Locate the cell with the specified text and output its (X, Y) center coordinate. 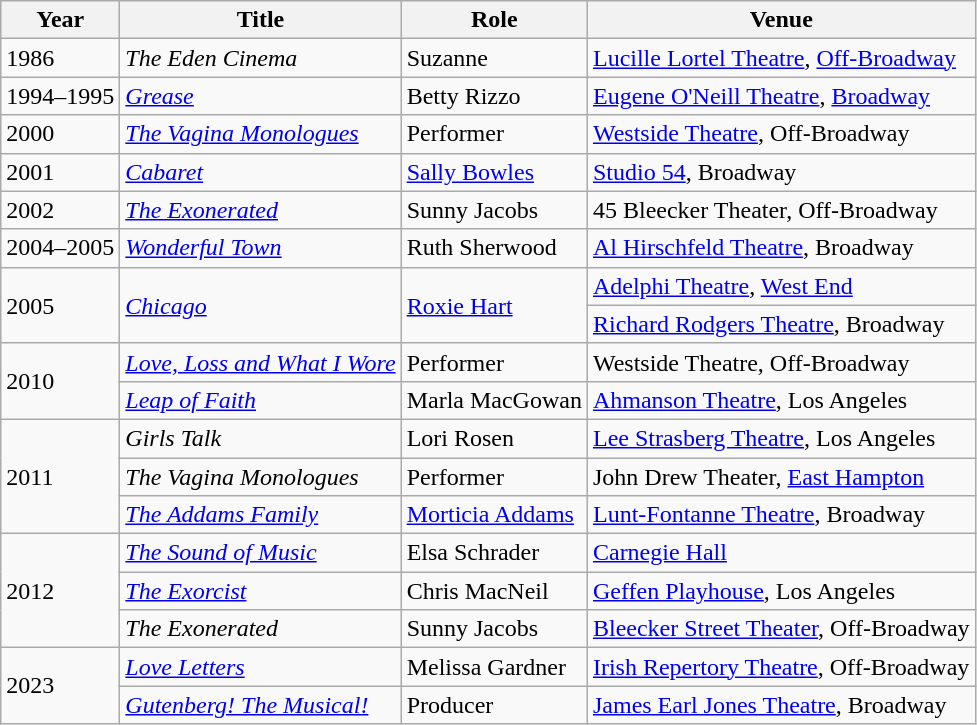
Role (494, 20)
Love, Loss and What I Wore (260, 362)
Melissa Gardner (494, 667)
Chicago (260, 305)
Sally Bowles (494, 172)
Lunt-Fontanne Theatre, Broadway (781, 515)
Irish Repertory Theatre, Off-Broadway (781, 667)
Wonderful Town (260, 248)
Geffen Playhouse, Los Angeles (781, 591)
Title (260, 20)
Eugene O'Neill Theatre, Broadway (781, 96)
2004–2005 (60, 248)
2011 (60, 476)
2010 (60, 381)
The Addams Family (260, 515)
1986 (60, 58)
Roxie Hart (494, 305)
Producer (494, 705)
Lori Rosen (494, 438)
Venue (781, 20)
45 Bleecker Theater, Off-Broadway (781, 210)
Grease (260, 96)
Gutenberg! The Musical! (260, 705)
Ruth Sherwood (494, 248)
Year (60, 20)
Chris MacNeil (494, 591)
The Sound of Music (260, 553)
Carnegie Hall (781, 553)
Studio 54, Broadway (781, 172)
2023 (60, 686)
Leap of Faith (260, 400)
Al Hirschfeld Theatre, Broadway (781, 248)
2000 (60, 134)
Lucille Lortel Theatre, Off-Broadway (781, 58)
Marla MacGowan (494, 400)
Love Letters (260, 667)
Lee Strasberg Theatre, Los Angeles (781, 438)
2002 (60, 210)
The Eden Cinema (260, 58)
2001 (60, 172)
2005 (60, 305)
1994–1995 (60, 96)
James Earl Jones Theatre, Broadway (781, 705)
Morticia Addams (494, 515)
Richard Rodgers Theatre, Broadway (781, 324)
Bleecker Street Theater, Off-Broadway (781, 629)
The Exorcist (260, 591)
John Drew Theater, East Hampton (781, 477)
Elsa Schrader (494, 553)
2012 (60, 591)
Suzanne (494, 58)
Betty Rizzo (494, 96)
Ahmanson Theatre, Los Angeles (781, 400)
Girls Talk (260, 438)
Cabaret (260, 172)
Adelphi Theatre, West End (781, 286)
